Capture the cell that displays the provided text and extract its [X, Y] central coordinate. 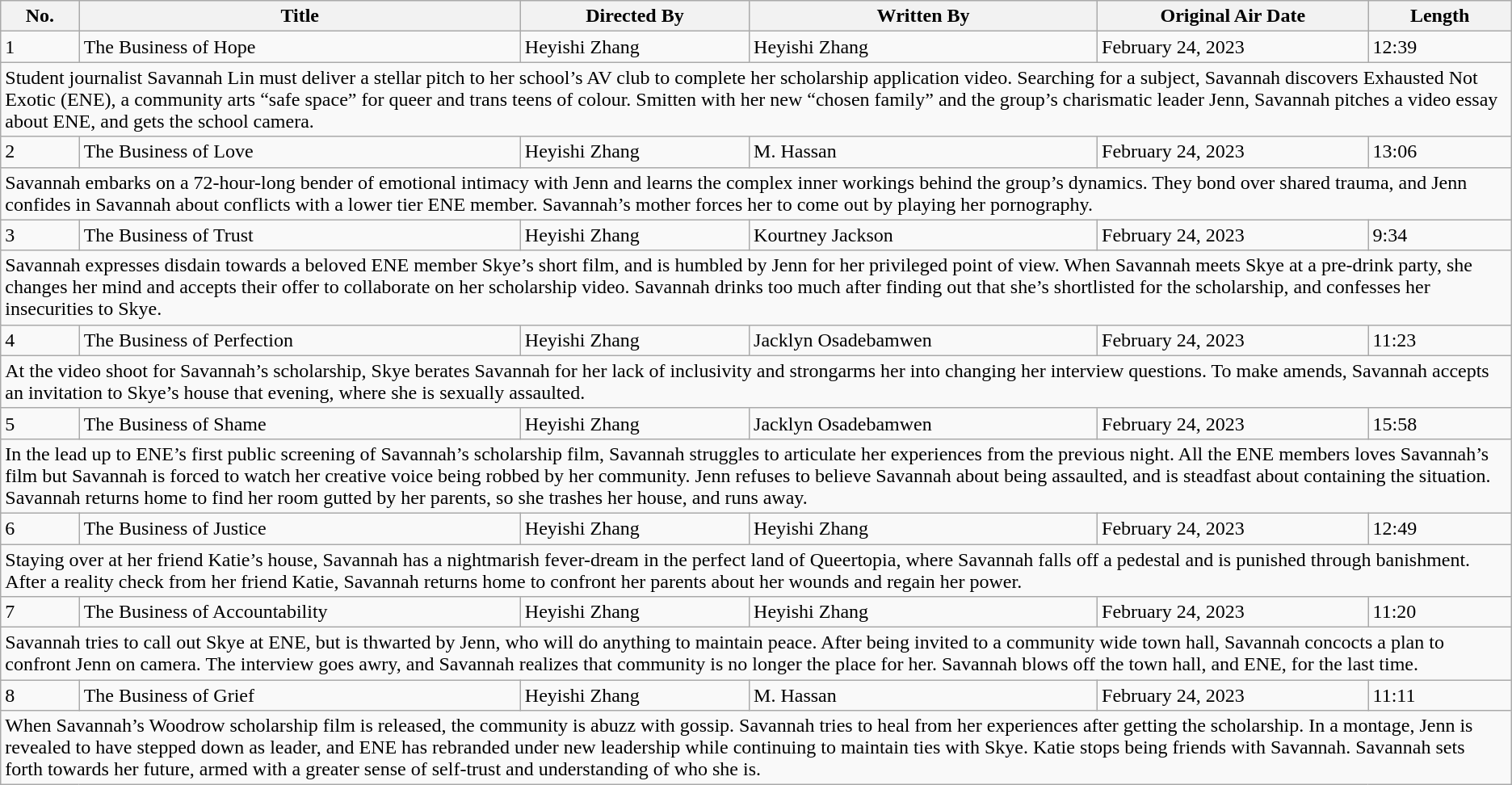
5 [40, 423]
The Business of Trust [300, 235]
4 [40, 340]
2 [40, 152]
Length [1439, 16]
7 [40, 612]
15:58 [1439, 423]
Kourtney Jackson [924, 235]
The Business of Hope [300, 47]
1 [40, 47]
Directed By [635, 16]
11:23 [1439, 340]
The Business of Shame [300, 423]
3 [40, 235]
The Business of Grief [300, 695]
The Business of Perfection [300, 340]
9:34 [1439, 235]
Written By [924, 16]
12:49 [1439, 528]
Original Air Date [1233, 16]
11:11 [1439, 695]
11:20 [1439, 612]
13:06 [1439, 152]
No. [40, 16]
The Business of Accountability [300, 612]
6 [40, 528]
Title [300, 16]
12:39 [1439, 47]
The Business of Justice [300, 528]
The Business of Love [300, 152]
8 [40, 695]
